Detect which cell encompasses the target text, then output its [X, Y] center coordinate. 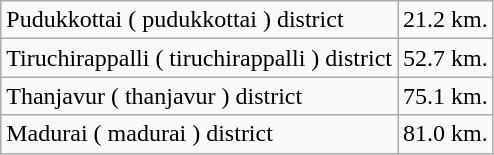
Pudukkottai ( pudukkottai ) district [200, 20]
21.2 km. [446, 20]
Madurai ( madurai ) district [200, 134]
81.0 km. [446, 134]
Thanjavur ( thanjavur ) district [200, 96]
75.1 km. [446, 96]
52.7 km. [446, 58]
Tiruchirappalli ( tiruchirappalli ) district [200, 58]
